Extract the [x, y] coordinate from the center of the cell holding the provided text.  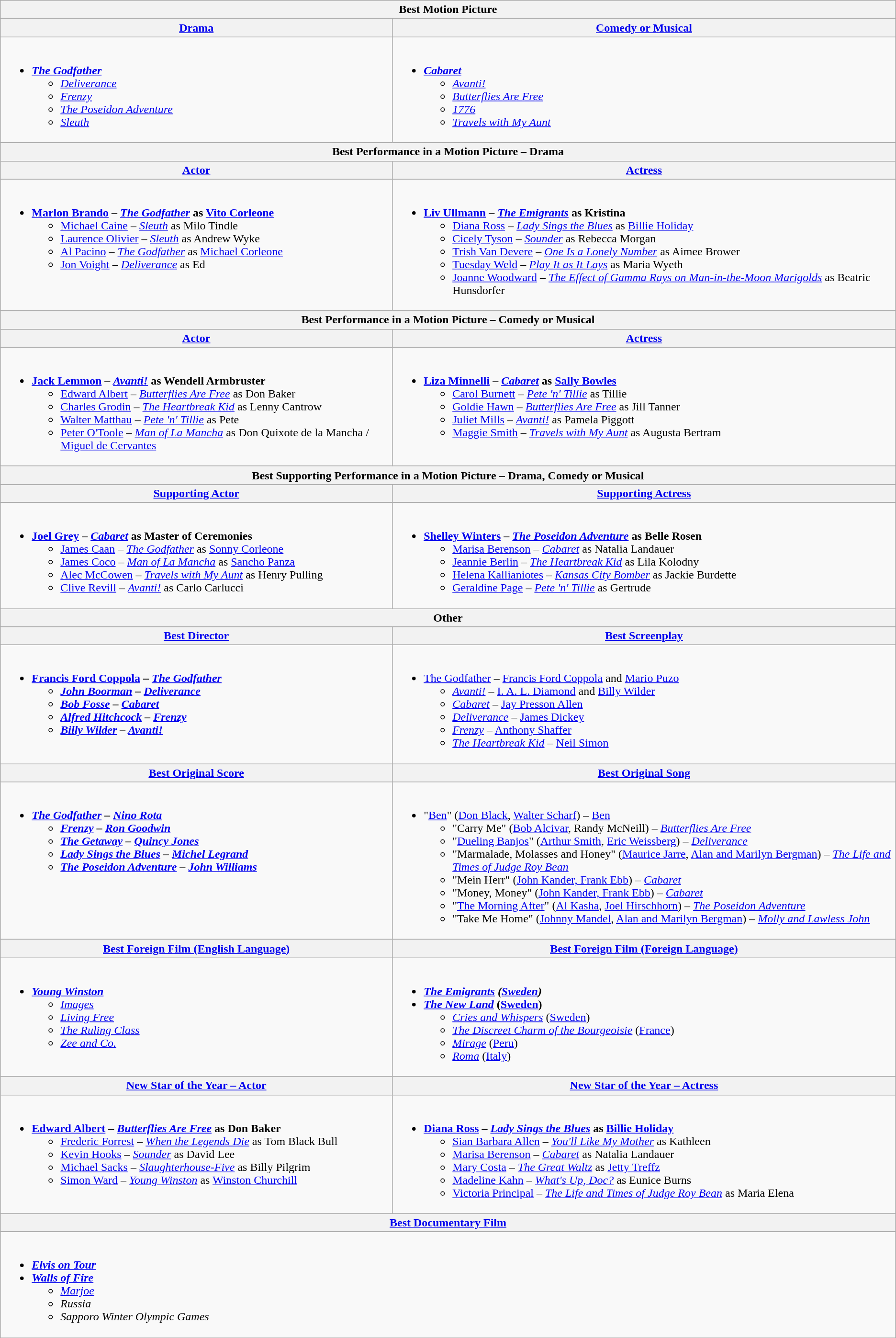
Best Screenplay [644, 636]
The Emigrants (Sweden)The New Land (Sweden)Cries and Whispers (Sweden)The Discreet Charm of the Bourgeoisie (France)Mirage (Peru)Roma (Italy) [644, 1017]
Best Original Score [196, 773]
Best Original Song [644, 773]
Drama [196, 28]
Best Motion Picture [448, 10]
Supporting Actor [196, 493]
New Star of the Year – Actor [196, 1086]
Young WinstonImagesLiving FreeThe Ruling ClassZee and Co. [196, 1017]
New Star of the Year – Actress [644, 1086]
Best Director [196, 636]
Best Supporting Performance in a Motion Picture – Drama, Comedy or Musical [448, 475]
Best Foreign Film (English Language) [196, 949]
Elvis on TourWalls of FireMarjoeRussiaSapporo Winter Olympic Games [448, 1284]
Comedy or Musical [644, 28]
Best Foreign Film (Foreign Language) [644, 949]
Best Documentary Film [448, 1223]
The GodfatherDeliveranceFrenzyThe Poseidon AdventureSleuth [196, 90]
Francis Ford Coppola – The GodfatherJohn Boorman – DeliveranceBob Fosse – CabaretAlfred Hitchcock – FrenzyBilly Wilder – Avanti! [196, 704]
Best Performance in a Motion Picture – Comedy or Musical [448, 320]
Supporting Actress [644, 493]
The Godfather – Nino RotaFrenzy – Ron GoodwinThe Getaway – Quincy JonesLady Sings the Blues – Michel LegrandThe Poseidon Adventure – John Williams [196, 861]
Other [448, 617]
Best Performance in a Motion Picture – Drama [448, 152]
CabaretAvanti!Butterflies Are Free1776Travels with My Aunt [644, 90]
